Pinpoint the cell where the given text exists, returning its [x, y] midpoint coordinate. 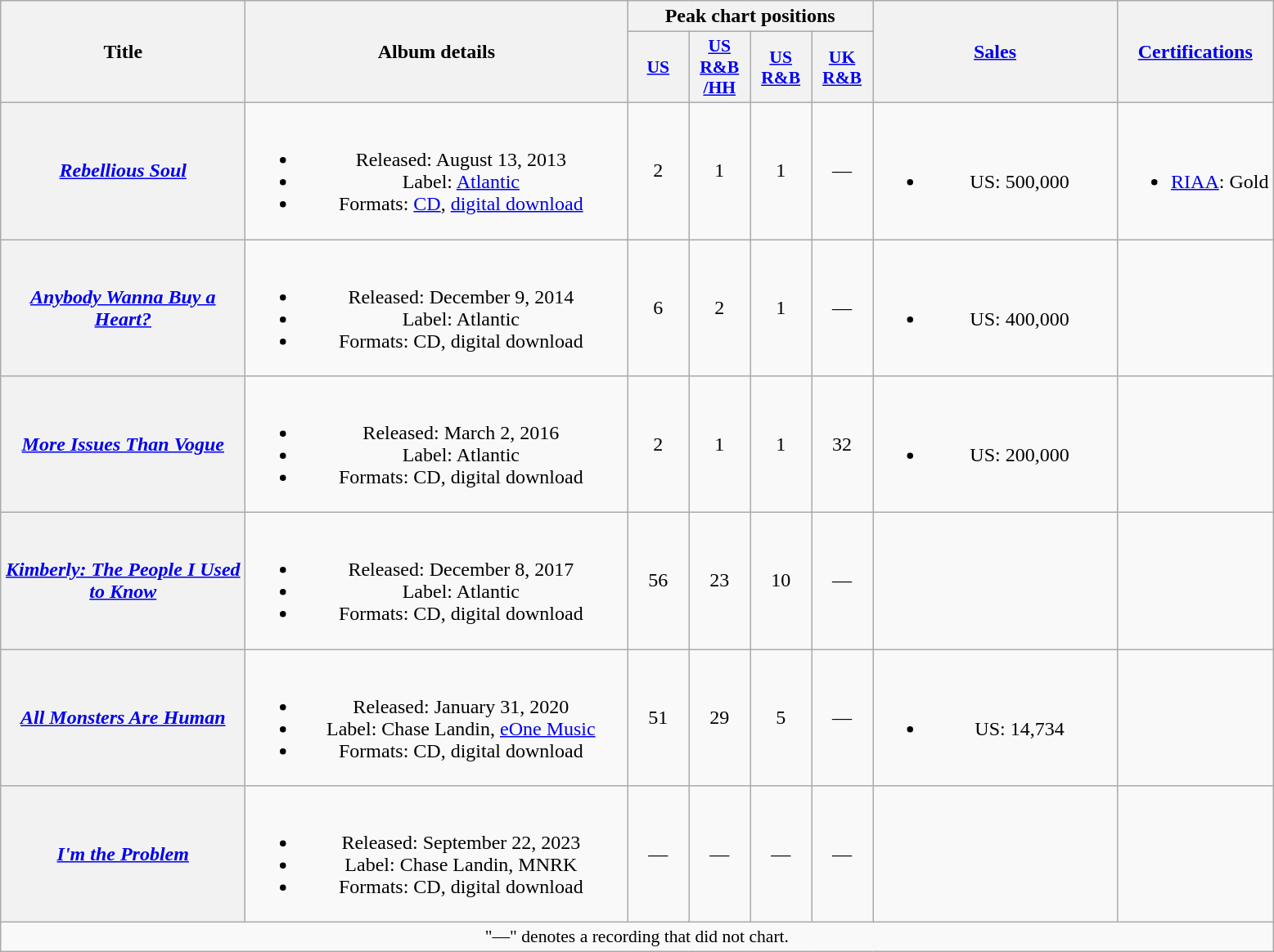
US: 400,000 [995, 308]
US: 500,000 [995, 170]
29 [720, 718]
Certifications [1195, 52]
Peak chart positions [750, 16]
Released: March 2, 2016Label: AtlanticFormats: CD, digital download [437, 445]
Kimberly: The People I Used to Know [123, 581]
All Monsters Are Human [123, 718]
Rebellious Soul [123, 170]
Released: September 22, 2023Label: Chase Landin, MNRKFormats: CD, digital download [437, 854]
Released: December 9, 2014Label: AtlanticFormats: CD, digital download [437, 308]
USR&B [781, 67]
32 [843, 445]
US: 14,734 [995, 718]
UKR&B [843, 67]
23 [720, 581]
Album details [437, 52]
5 [781, 718]
"—" denotes a recording that did not chart. [637, 937]
51 [658, 718]
RIAA: Gold [1195, 170]
Released: December 8, 2017Label: AtlanticFormats: CD, digital download [437, 581]
10 [781, 581]
Released: January 31, 2020Label: Chase Landin, eOne MusicFormats: CD, digital download [437, 718]
I'm the Problem [123, 854]
Released: August 13, 2013Label: AtlanticFormats: CD, digital download [437, 170]
US: 200,000 [995, 445]
Sales [995, 52]
Anybody Wanna Buy a Heart? [123, 308]
USR&B/HH [720, 67]
US [658, 67]
56 [658, 581]
More Issues Than Vogue [123, 445]
6 [658, 308]
Title [123, 52]
